Find where the given text appears and provide that cell's center as (x, y) coordinate. 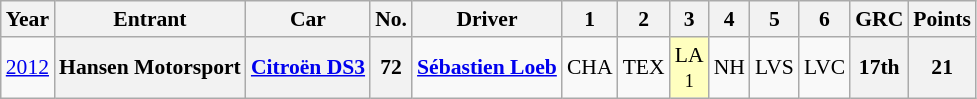
CHA (590, 68)
GRC (879, 19)
1 (590, 19)
3 (690, 19)
Car (308, 19)
21 (942, 68)
LVC (824, 68)
2012 (28, 68)
17th (879, 68)
4 (730, 19)
2 (644, 19)
72 (391, 68)
Hansen Motorsport (150, 68)
LA1 (690, 68)
Year (28, 19)
Points (942, 19)
Entrant (150, 19)
NH (730, 68)
LVS (774, 68)
No. (391, 19)
TEX (644, 68)
Sébastien Loeb (487, 68)
6 (824, 19)
5 (774, 19)
Driver (487, 19)
Citroën DS3 (308, 68)
